Find where the given text appears and provide that cell's center as [X, Y] coordinate. 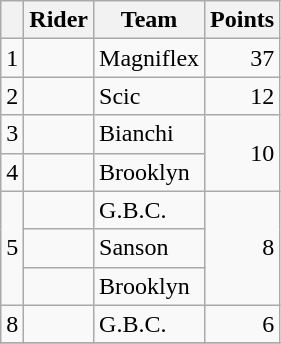
12 [242, 96]
3 [12, 134]
Points [242, 20]
10 [242, 153]
Scic [150, 96]
Rider [59, 20]
Sanson [150, 248]
Team [150, 20]
37 [242, 58]
4 [12, 172]
1 [12, 58]
5 [12, 248]
2 [12, 96]
6 [242, 324]
Bianchi [150, 134]
Magniflex [150, 58]
